Pinpoint the cell where the given text exists, returning its [x, y] midpoint coordinate. 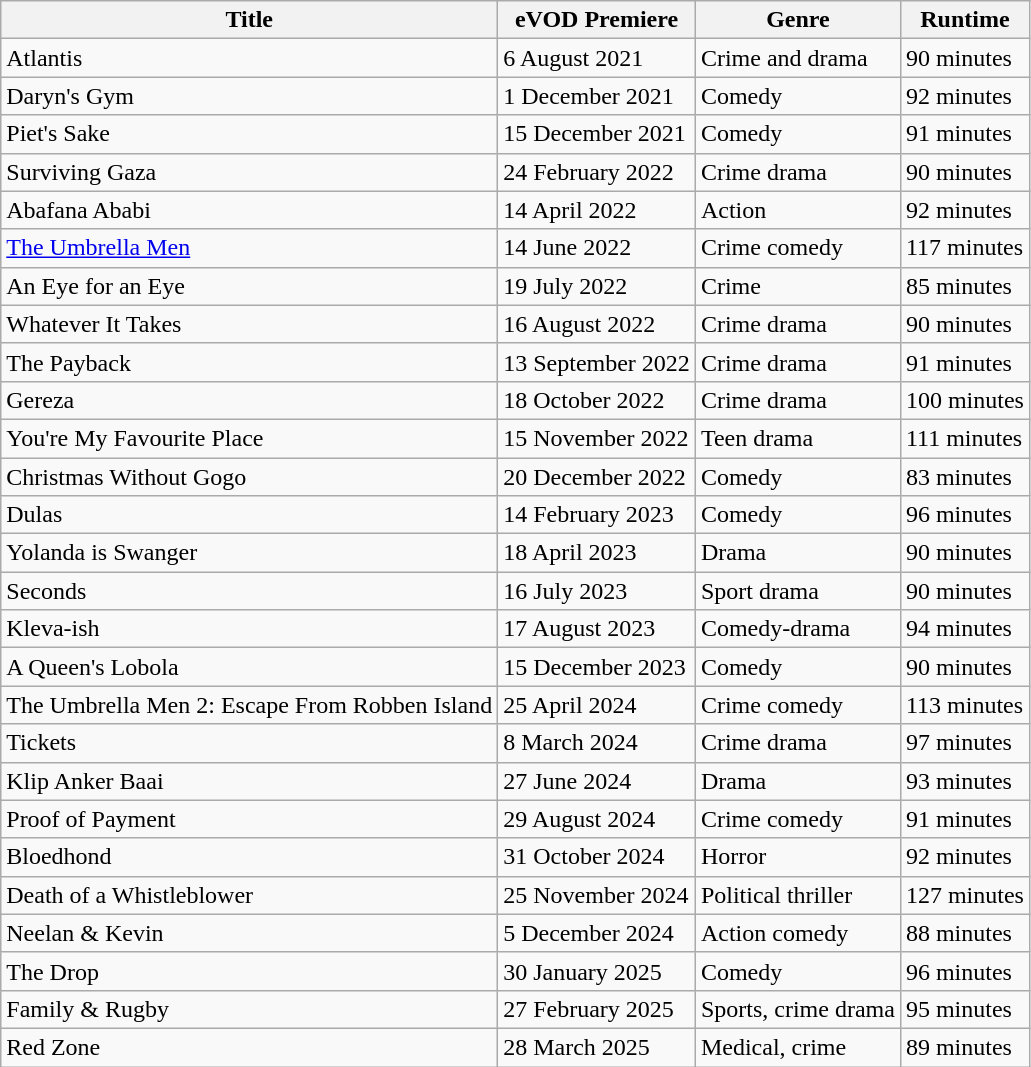
Klip Anker Baai [250, 781]
14 February 2023 [597, 515]
6 August 2021 [597, 58]
Tickets [250, 743]
5 December 2024 [597, 933]
Teen drama [798, 438]
Christmas Without Gogo [250, 477]
28 March 2025 [597, 1047]
Political thriller [798, 895]
Sport drama [798, 591]
30 January 2025 [597, 971]
Abafana Ababi [250, 210]
The Umbrella Men [250, 248]
117 minutes [964, 248]
27 February 2025 [597, 1009]
111 minutes [964, 438]
Genre [798, 20]
Family & Rugby [250, 1009]
Daryn's Gym [250, 96]
100 minutes [964, 400]
A Queen's Lobola [250, 667]
Proof of Payment [250, 819]
25 November 2024 [597, 895]
Title [250, 20]
19 July 2022 [597, 286]
The Drop [250, 971]
Bloedhond [250, 857]
Crime [798, 286]
Sports, crime drama [798, 1009]
Horror [798, 857]
The Payback [250, 362]
97 minutes [964, 743]
14 June 2022 [597, 248]
1 December 2021 [597, 96]
Whatever It Takes [250, 324]
Death of a Whistleblower [250, 895]
Action [798, 210]
Surviving Gaza [250, 172]
Runtime [964, 20]
85 minutes [964, 286]
Kleva-ish [250, 629]
Medical, crime [798, 1047]
Dulas [250, 515]
24 February 2022 [597, 172]
Gereza [250, 400]
29 August 2024 [597, 819]
15 December 2021 [597, 134]
89 minutes [964, 1047]
16 August 2022 [597, 324]
14 April 2022 [597, 210]
13 September 2022 [597, 362]
15 November 2022 [597, 438]
94 minutes [964, 629]
113 minutes [964, 705]
Piet's Sake [250, 134]
127 minutes [964, 895]
An Eye for an Eye [250, 286]
93 minutes [964, 781]
18 April 2023 [597, 553]
Crime and drama [798, 58]
16 July 2023 [597, 591]
You're My Favourite Place [250, 438]
31 October 2024 [597, 857]
20 December 2022 [597, 477]
Atlantis [250, 58]
15 December 2023 [597, 667]
8 March 2024 [597, 743]
83 minutes [964, 477]
The Umbrella Men 2: Escape From Robben Island [250, 705]
95 minutes [964, 1009]
eVOD Premiere [597, 20]
17 August 2023 [597, 629]
25 April 2024 [597, 705]
Comedy-drama [798, 629]
18 October 2022 [597, 400]
Seconds [250, 591]
Action comedy [798, 933]
Red Zone [250, 1047]
88 minutes [964, 933]
27 June 2024 [597, 781]
Neelan & Kevin [250, 933]
Yolanda is Swanger [250, 553]
